Scan for the cell matching the given text and deliver its (x, y) coordinate at center. 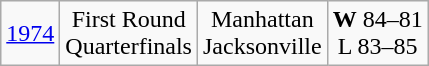
First RoundQuarterfinals (129, 34)
W 84–81L 83–85 (378, 34)
ManhattanJacksonville (262, 34)
1974 (30, 34)
